Pinpoint the cell where the given text exists, returning its [x, y] midpoint coordinate. 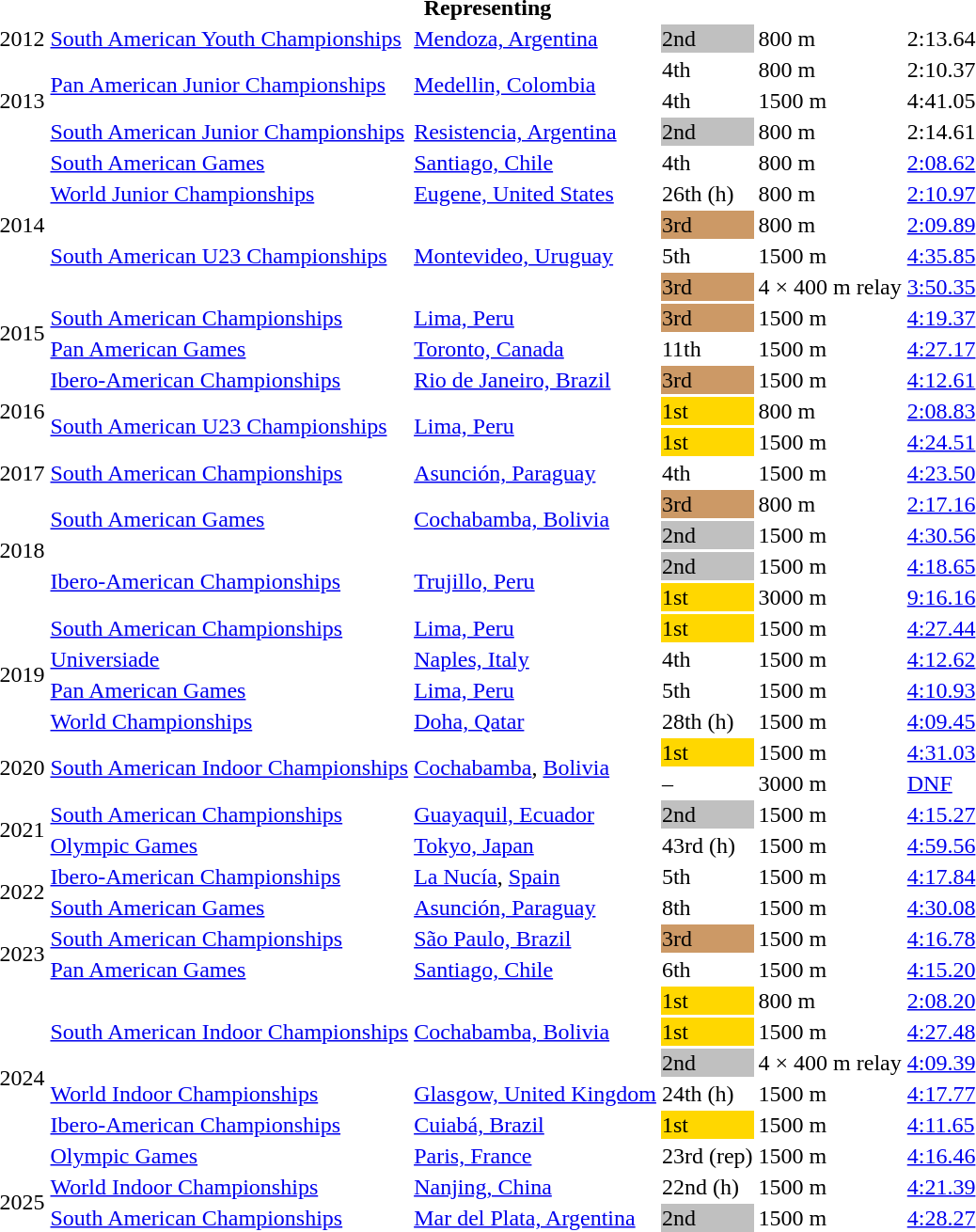
8th [707, 908]
Resistencia, Argentina [536, 132]
Nanjing, China [536, 1187]
Universiade [229, 659]
Doha, Qatar [536, 721]
Toronto, Canada [536, 349]
South American Youth Championships [229, 39]
– [707, 783]
23rd (rep) [707, 1156]
Mendoza, Argentina [536, 39]
Eugene, United States [536, 194]
São Paulo, Brazil [536, 939]
24th (h) [707, 1094]
Rio de Janeiro, Brazil [536, 380]
43rd (h) [707, 845]
Tokyo, Japan [536, 845]
6th [707, 970]
Mar del Plata, Argentina [536, 1218]
Paris, France [536, 1156]
28th (h) [707, 721]
Guayaquil, Ecuador [536, 814]
22nd (h) [707, 1187]
Trujillo, Peru [536, 581]
Pan American Junior Championships [229, 85]
La Nucía, Spain [536, 877]
World Junior Championships [229, 194]
South American Junior Championships [229, 132]
11th [707, 349]
Cuiabá, Brazil [536, 1125]
Medellin, Colombia [536, 85]
Naples, Italy [536, 659]
World Championships [229, 721]
26th (h) [707, 194]
Montevideo, Uruguay [536, 256]
Glasgow, United Kingdom [536, 1094]
